Pinpoint the cell where the given text exists, returning its [X, Y] midpoint coordinate. 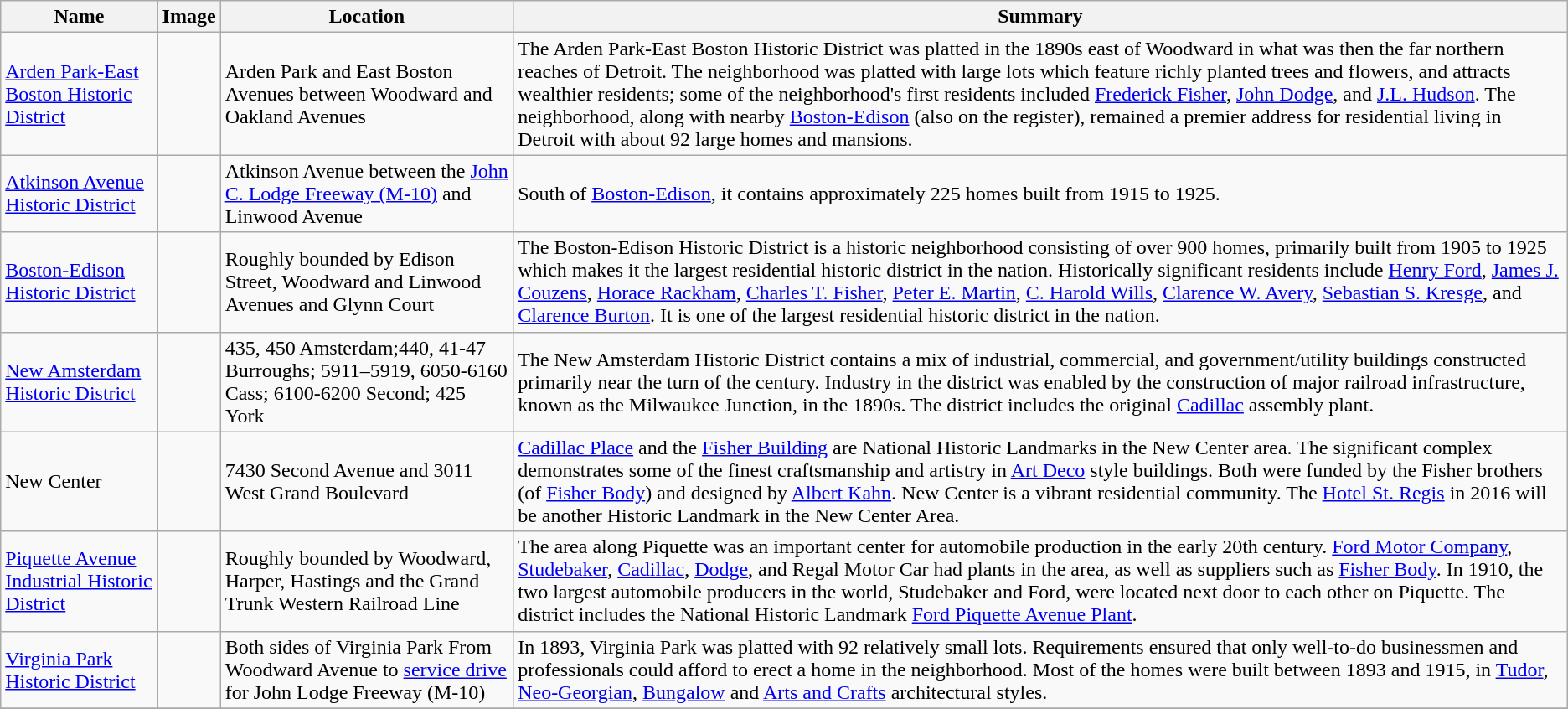
7430 Second Avenue and 3011 West Grand Boulevard [367, 481]
435, 450 Amsterdam;440, 41-47 Burroughs; 5911–5919, 6050-6160 Cass; 6100-6200 Second; 425 York [367, 382]
Location [367, 17]
Piquette Avenue Industrial Historic District [79, 582]
Name [79, 17]
New Center [79, 481]
Roughly bounded by Woodward, Harper, Hastings and the Grand Trunk Western Railroad Line [367, 582]
Roughly bounded by Edison Street, Woodward and Linwood Avenues and Glynn Court [367, 282]
Summary [1040, 17]
Atkinson Avenue Historic District [79, 194]
Image [189, 17]
New Amsterdam Historic District [79, 382]
Arden Park and East Boston Avenues between Woodward and Oakland Avenues [367, 94]
Virginia Park Historic District [79, 670]
Arden Park-East Boston Historic District [79, 94]
Boston-Edison Historic District [79, 282]
South of Boston-Edison, it contains approximately 225 homes built from 1915 to 1925. [1040, 194]
Both sides of Virginia Park From Woodward Avenue to service drive for John Lodge Freeway (M-10) [367, 670]
Atkinson Avenue between the John C. Lodge Freeway (M-10) and Linwood Avenue [367, 194]
